Return the [x, y] coordinate for the center point of the cell that contains the specified text.  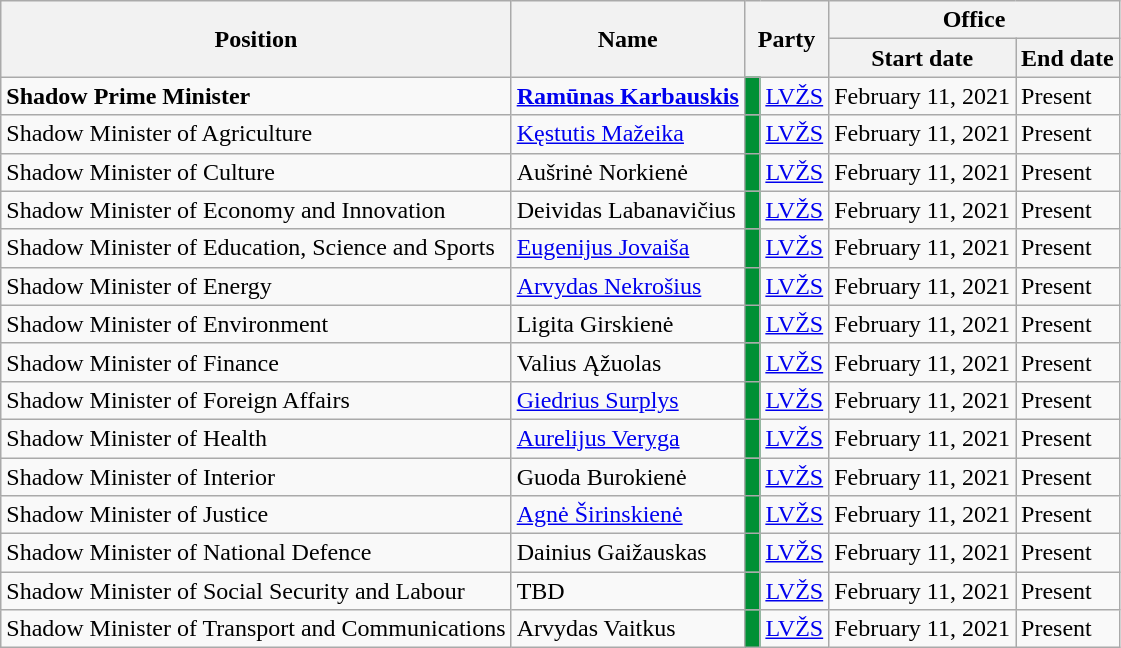
Shadow Minister of Economy and Innovation [256, 210]
Shadow Minister of Environment [256, 324]
Dainius Gaižauskas [628, 553]
Shadow Minister of Justice [256, 515]
Shadow Minister of Culture [256, 172]
Agnė Širinskienė [628, 515]
Shadow Prime Minister [256, 96]
TBD [628, 591]
Shadow Minister of National Defence [256, 553]
Shadow Minister of Energy [256, 286]
Shadow Minister of Agriculture [256, 134]
Giedrius Surplys [628, 400]
End date [1068, 58]
Eugenijus Jovaiša [628, 248]
Shadow Minister of Foreign Affairs [256, 400]
Name [628, 39]
Deividas Labanavičius [628, 210]
Ramūnas Karbauskis [628, 96]
Shadow Minister of Finance [256, 362]
Arvydas Vaitkus [628, 629]
Arvydas Nekrošius [628, 286]
Office [974, 20]
Start date [922, 58]
Aušrinė Norkienė [628, 172]
Shadow Minister of Social Security and Labour [256, 591]
Aurelijus Veryga [628, 438]
Shadow Minister of Interior [256, 477]
Party [786, 39]
Shadow Minister of Health [256, 438]
Position [256, 39]
Kęstutis Mažeika [628, 134]
Guoda Burokienė [628, 477]
Ligita Girskienė [628, 324]
Valius Ąžuolas [628, 362]
Shadow Minister of Education, Science and Sports [256, 248]
Shadow Minister of Transport and Communications [256, 629]
